Locate the cell with the specified text and output its [x, y] center coordinate. 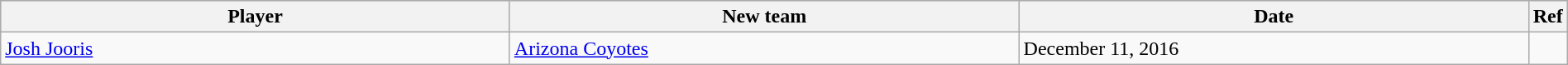
Josh Jooris [256, 48]
New team [764, 17]
December 11, 2016 [1274, 48]
Date [1274, 17]
Ref [1548, 17]
Arizona Coyotes [764, 48]
Player [256, 17]
